Detect which cell encompasses the target text, then output its [X, Y] center coordinate. 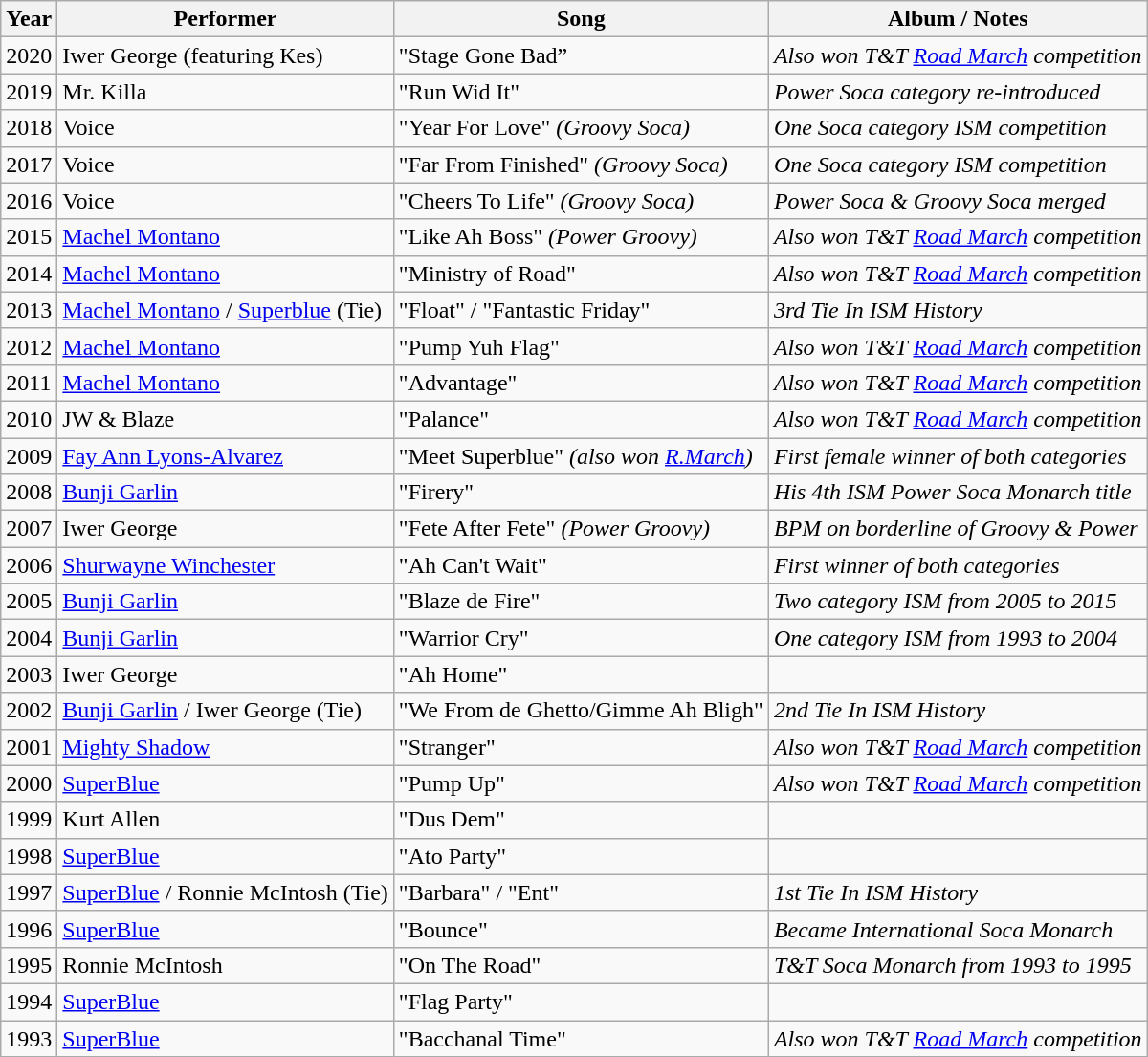
"Bacchanal Time" [581, 1038]
2001 [29, 747]
2010 [29, 419]
2003 [29, 674]
2009 [29, 456]
"Stranger" [581, 747]
"Pump Up" [581, 783]
BPM on borderline of Groovy & Power [958, 529]
"Ah Home" [581, 674]
SuperBlue / Ronnie McIntosh (Tie) [226, 892]
Album / Notes [958, 19]
JW & Blaze [226, 419]
One category ISM from 1993 to 2004 [958, 638]
2020 [29, 55]
1996 [29, 929]
1st Tie In ISM History [958, 892]
"Stage Gone Bad” [581, 55]
Ronnie McIntosh [226, 965]
Became International Soca Monarch [958, 929]
"Firery" [581, 493]
2002 [29, 711]
"Meet Superblue" (also won R.March) [581, 456]
Year [29, 19]
"Float" / "Fantastic Friday" [581, 310]
3rd Tie In ISM History [958, 310]
2016 [29, 201]
"Blaze de Fire" [581, 602]
2nd Tie In ISM History [958, 711]
Song [581, 19]
2014 [29, 274]
1999 [29, 820]
"Far From Finished" (Groovy Soca) [581, 165]
2019 [29, 92]
2011 [29, 383]
"We From de Ghetto/Gimme Ah Bligh" [581, 711]
Bunji Garlin / Iwer George (Tie) [226, 711]
Machel Montano / Superblue (Tie) [226, 310]
Performer [226, 19]
"Pump Yuh Flag" [581, 346]
Two category ISM from 2005 to 2015 [958, 602]
2006 [29, 565]
First female winner of both categories [958, 456]
Mr. Killa [226, 92]
"Year For Love" (Groovy Soca) [581, 128]
Iwer George (featuring Kes) [226, 55]
Shurwayne Winchester [226, 565]
His 4th ISM Power Soca Monarch title [958, 493]
"Dus Dem" [581, 820]
"Barbara" / "Ent" [581, 892]
Power Soca & Groovy Soca merged [958, 201]
Fay Ann Lyons-Alvarez [226, 456]
"Ministry of Road" [581, 274]
1997 [29, 892]
"Fete After Fete" (Power Groovy) [581, 529]
2012 [29, 346]
1998 [29, 856]
"Ato Party" [581, 856]
"Run Wid It" [581, 92]
1994 [29, 1002]
"On The Road" [581, 965]
"Flag Party" [581, 1002]
Power Soca category re-introduced [958, 92]
2018 [29, 128]
2013 [29, 310]
First winner of both categories [958, 565]
2004 [29, 638]
"Cheers To Life" (Groovy Soca) [581, 201]
1993 [29, 1038]
"Warrior Cry" [581, 638]
"Ah Can't Wait" [581, 565]
T&T Soca Monarch from 1993 to 1995 [958, 965]
2000 [29, 783]
1995 [29, 965]
2017 [29, 165]
Mighty Shadow [226, 747]
2007 [29, 529]
"Advantage" [581, 383]
2005 [29, 602]
"Bounce" [581, 929]
2008 [29, 493]
"Like Ah Boss" (Power Groovy) [581, 237]
"Palance" [581, 419]
Kurt Allen [226, 820]
2015 [29, 237]
